Pinpoint the cell where the given text exists, returning its (x, y) midpoint coordinate. 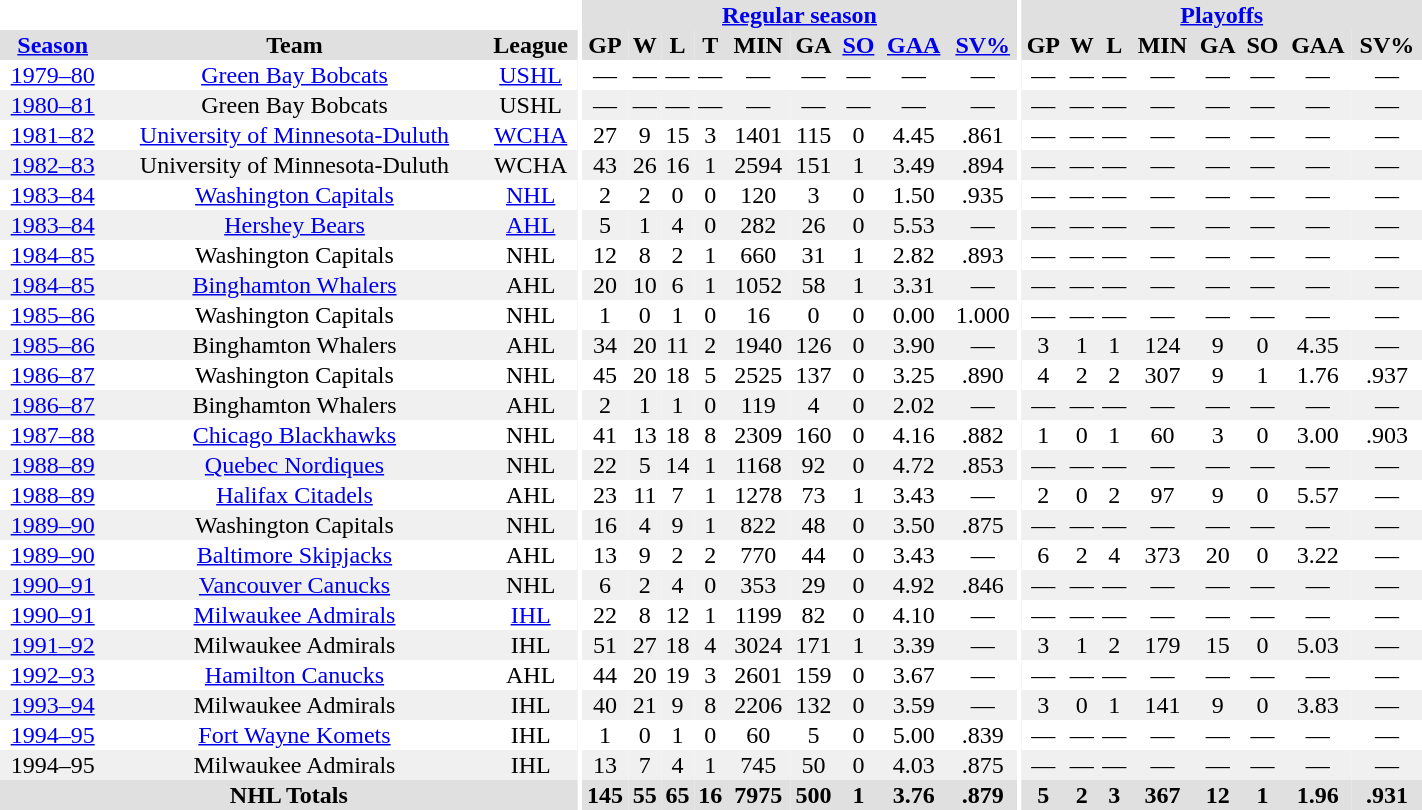
822 (758, 525)
4.03 (914, 765)
307 (1162, 375)
5.00 (914, 735)
58 (814, 285)
353 (758, 585)
4.35 (1318, 345)
124 (1162, 345)
.839 (983, 735)
160 (814, 435)
1993–94 (52, 705)
120 (758, 195)
Team (294, 45)
151 (814, 165)
1987–88 (52, 435)
55 (646, 795)
Baltimore Skipjacks (294, 555)
73 (814, 495)
126 (814, 345)
2.82 (914, 255)
7975 (758, 795)
137 (814, 375)
1992–93 (52, 675)
3024 (758, 645)
Hershey Bears (294, 225)
3.59 (914, 705)
.931 (1387, 795)
119 (758, 405)
3.49 (914, 165)
Season (52, 45)
.937 (1387, 375)
373 (1162, 555)
21 (646, 705)
3.83 (1318, 705)
2.02 (914, 405)
2309 (758, 435)
Fort Wayne Komets (294, 735)
3.39 (914, 645)
34 (604, 345)
31 (814, 255)
Chicago Blackhawks (294, 435)
3.00 (1318, 435)
.890 (983, 375)
.894 (983, 165)
.861 (983, 135)
367 (1162, 795)
500 (814, 795)
League (531, 45)
1991–92 (52, 645)
.853 (983, 465)
Quebec Nordiques (294, 465)
115 (814, 135)
1401 (758, 135)
3.50 (914, 525)
Hamilton Canucks (294, 675)
2206 (758, 705)
282 (758, 225)
4.10 (914, 615)
4.92 (914, 585)
Halifax Citadels (294, 495)
0.00 (914, 315)
40 (604, 705)
1980–81 (52, 105)
4.72 (914, 465)
4.45 (914, 135)
65 (678, 795)
82 (814, 615)
1.96 (1318, 795)
1278 (758, 495)
1982–83 (52, 165)
.893 (983, 255)
159 (814, 675)
132 (814, 705)
1981–82 (52, 135)
3.76 (914, 795)
5.03 (1318, 645)
1199 (758, 615)
23 (604, 495)
45 (604, 375)
1052 (758, 285)
14 (678, 465)
T (710, 45)
.846 (983, 585)
50 (814, 765)
141 (1162, 705)
1.76 (1318, 375)
171 (814, 645)
2594 (758, 165)
3.25 (914, 375)
NHL Totals (289, 795)
5.53 (914, 225)
.882 (983, 435)
51 (604, 645)
3.22 (1318, 555)
19 (678, 675)
.935 (983, 195)
43 (604, 165)
660 (758, 255)
770 (758, 555)
1979–80 (52, 75)
.903 (1387, 435)
4.16 (914, 435)
10 (646, 285)
5.57 (1318, 495)
41 (604, 435)
145 (604, 795)
48 (814, 525)
.879 (983, 795)
29 (814, 585)
97 (1162, 495)
Regular season (799, 15)
Vancouver Canucks (294, 585)
92 (814, 465)
2525 (758, 375)
3.90 (914, 345)
2601 (758, 675)
3.67 (914, 675)
179 (1162, 645)
1940 (758, 345)
745 (758, 765)
3.31 (914, 285)
Playoffs (1222, 15)
1.000 (983, 315)
1168 (758, 465)
1.50 (914, 195)
